Return the (X, Y) coordinate for the center point of the cell that contains the specified text.  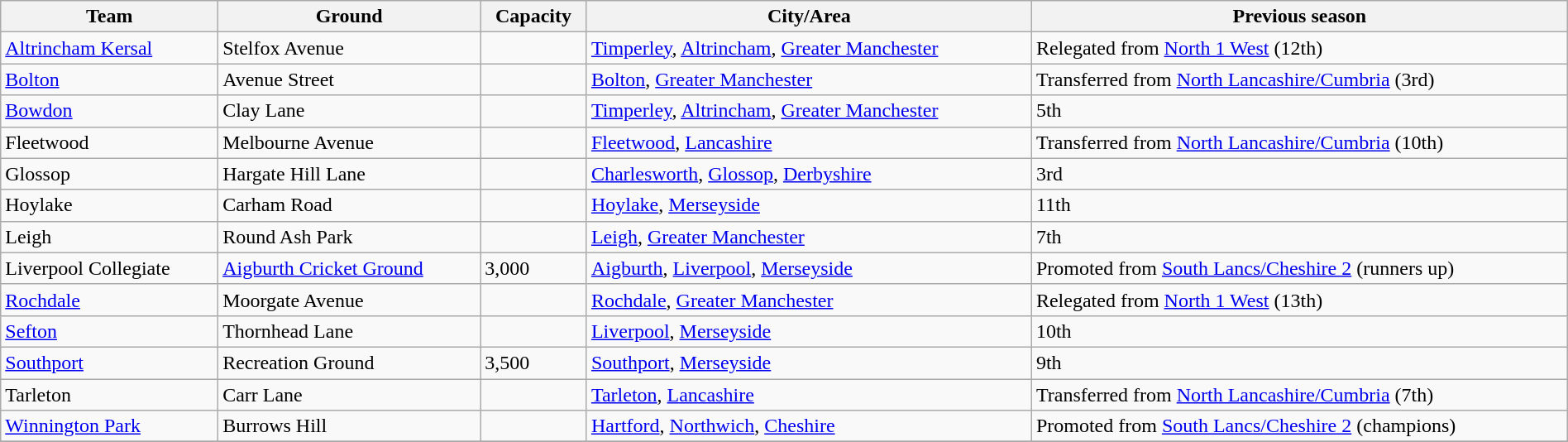
3rd (1299, 174)
Round Ash Park (349, 237)
Leigh, Greater Manchester (809, 237)
Hartford, Northwich, Cheshire (809, 426)
Liverpool, Merseyside (809, 331)
City/Area (809, 17)
7th (1299, 237)
Fleetwood, Lancashire (809, 142)
Melbourne Avenue (349, 142)
10th (1299, 331)
9th (1299, 363)
Tarleton (109, 395)
Tarleton, Lancashire (809, 395)
Relegated from North 1 West (12th) (1299, 48)
Rochdale (109, 300)
Promoted from South Lancs/Cheshire 2 (runners up) (1299, 268)
Bolton, Greater Manchester (809, 79)
Carr Lane (349, 395)
Transferred from North Lancashire/Cumbria (10th) (1299, 142)
Fleetwood (109, 142)
Capacity (534, 17)
Promoted from South Lancs/Cheshire 2 (champions) (1299, 426)
Southport (109, 363)
11th (1299, 205)
Avenue Street (349, 79)
Aigburth Cricket Ground (349, 268)
Transferred from North Lancashire/Cumbria (7th) (1299, 395)
Team (109, 17)
5th (1299, 111)
Stelfox Avenue (349, 48)
Rochdale, Greater Manchester (809, 300)
Burrows Hill (349, 426)
Moorgate Avenue (349, 300)
Aigburth, Liverpool, Merseyside (809, 268)
Recreation Ground (349, 363)
Carham Road (349, 205)
Altrincham Kersal (109, 48)
Southport, Merseyside (809, 363)
3,000 (534, 268)
Charlesworth, Glossop, Derbyshire (809, 174)
Hoylake (109, 205)
Transferred from North Lancashire/Cumbria (3rd) (1299, 79)
Previous season (1299, 17)
Hargate Hill Lane (349, 174)
Relegated from North 1 West (13th) (1299, 300)
3,500 (534, 363)
Bowdon (109, 111)
Sefton (109, 331)
Clay Lane (349, 111)
Hoylake, Merseyside (809, 205)
Winnington Park (109, 426)
Liverpool Collegiate (109, 268)
Glossop (109, 174)
Bolton (109, 79)
Ground (349, 17)
Leigh (109, 237)
Thornhead Lane (349, 331)
